Scan for the cell matching the given text and deliver its (x, y) coordinate at center. 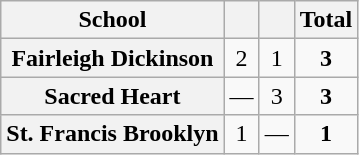
School (112, 20)
Fairleigh Dickinson (112, 58)
St. Francis Brooklyn (112, 134)
2 (242, 58)
Total (326, 20)
Sacred Heart (112, 96)
